Pinpoint the cell where the given text exists, returning its (X, Y) midpoint coordinate. 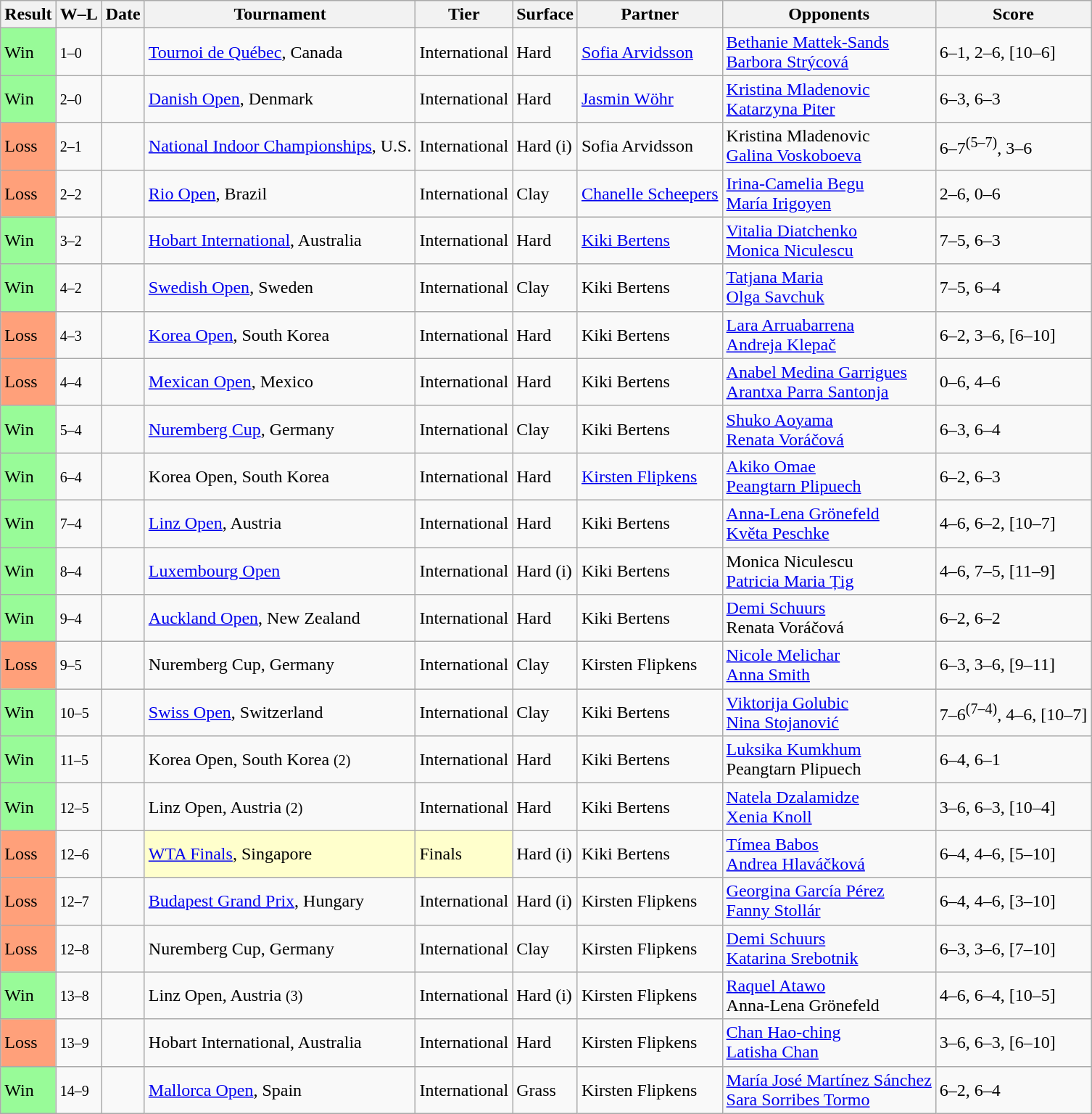
7–5, 6–4 (1013, 287)
Nicole Melichar Anna Smith (829, 666)
Demi Schuurs Katarina Srebotnik (829, 949)
Natela Dzalamidze Xenia Knoll (829, 806)
Tímea Babos Andrea Hlaváčková (829, 854)
Luksika Kumkhum Peangtarn Plipuech (829, 760)
4–6, 6–2, [10–7] (1013, 524)
Result (28, 15)
Linz Open, Austria (3) (280, 995)
Danish Open, Denmark (280, 99)
Demi Schuurs Renata Voráčová (829, 618)
Mexican Open, Mexico (280, 381)
Partner (650, 15)
6–2, 6–3 (1013, 476)
9–4 (78, 618)
Budapest Grand Prix, Hungary (280, 901)
6–3, 6–4 (1013, 429)
6–4 (78, 476)
Vitalia Diatchenko Monica Niculescu (829, 241)
2–6, 0–6 (1013, 193)
2–0 (78, 99)
6–4, 4–6, [5–10] (1013, 854)
Tournament (280, 15)
2–2 (78, 193)
Kristina Mladenovic Galina Voskoboeva (829, 147)
Raquel Atawo Anna-Lena Grönefeld (829, 995)
Grass (545, 1089)
Mallorca Open, Spain (280, 1089)
Irina-Camelia Begu María Irigoyen (829, 193)
13–9 (78, 1043)
Anabel Medina Garrigues Arantxa Parra Santonja (829, 381)
Jasmin Wöhr (650, 99)
6–3, 3–6, [7–10] (1013, 949)
12–7 (78, 901)
Shuko Aoyama Renata Voráčová (829, 429)
6–3, 3–6, [9–11] (1013, 666)
Rio Open, Brazil (280, 193)
10–5 (78, 712)
4–6, 6–4, [10–5] (1013, 995)
6–4, 6–1 (1013, 760)
12–5 (78, 806)
Tier (464, 15)
Swedish Open, Sweden (280, 287)
0–6, 4–6 (1013, 381)
4–4 (78, 381)
Date (123, 15)
5–4 (78, 429)
2–1 (78, 147)
Lara Arruabarrena Andreja Klepač (829, 335)
6–2, 6–2 (1013, 618)
7–5, 6–3 (1013, 241)
Luxembourg Open (280, 570)
Chan Hao-ching Latisha Chan (829, 1043)
4–3 (78, 335)
6–3, 6–3 (1013, 99)
14–9 (78, 1089)
Akiko Omae Peangtarn Plipuech (829, 476)
Tournoi de Québec, Canada (280, 52)
Kristina Mladenovic Katarzyna Piter (829, 99)
Korea Open, South Korea (2) (280, 760)
Georgina García Pérez Fanny Stollár (829, 901)
Auckland Open, New Zealand (280, 618)
Swiss Open, Switzerland (280, 712)
María José Martínez Sánchez Sara Sorribes Tormo (829, 1089)
7–4 (78, 524)
6–1, 2–6, [10–6] (1013, 52)
Linz Open, Austria (2) (280, 806)
Surface (545, 15)
W–L (78, 15)
Finals (464, 854)
6–4, 4–6, [3–10] (1013, 901)
Chanelle Scheepers (650, 193)
11–5 (78, 760)
Viktorija Golubic Nina Stojanović (829, 712)
Anna-Lena Grönefeld Květa Peschke (829, 524)
7–6(7–4), 4–6, [10–7] (1013, 712)
3–6, 6–3, [6–10] (1013, 1043)
12–8 (78, 949)
8–4 (78, 570)
Monica Niculescu Patricia Maria Țig (829, 570)
9–5 (78, 666)
6–2, 6–4 (1013, 1089)
4–6, 7–5, [11–9] (1013, 570)
6–7(5–7), 3–6 (1013, 147)
3–2 (78, 241)
Score (1013, 15)
WTA Finals, Singapore (280, 854)
12–6 (78, 854)
6–2, 3–6, [6–10] (1013, 335)
1–0 (78, 52)
Opponents (829, 15)
Bethanie Mattek-Sands Barbora Strýcová (829, 52)
National Indoor Championships, U.S. (280, 147)
13–8 (78, 995)
Linz Open, Austria (280, 524)
3–6, 6–3, [10–4] (1013, 806)
Tatjana Maria Olga Savchuk (829, 287)
4–2 (78, 287)
